Return (x, y) of the center of cell containing provided text 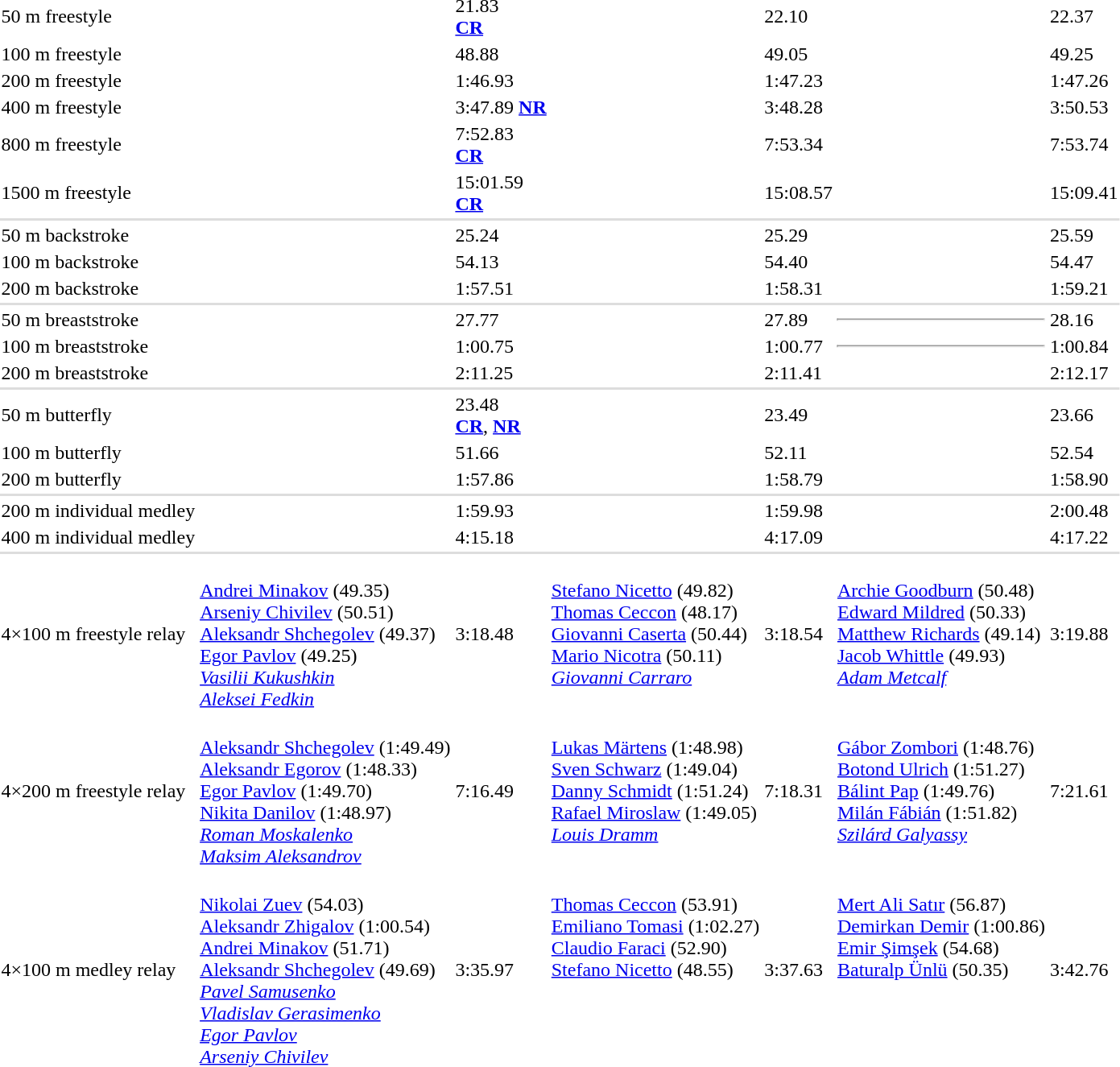
4×100 m freestyle relay (98, 634)
2:00.48 (1084, 511)
25.24 (501, 235)
100 m butterfly (98, 453)
1:47.26 (1084, 81)
3:19.88 (1084, 634)
25.29 (799, 235)
23.48CR, NR (501, 416)
200 m breaststroke (98, 373)
54.13 (501, 262)
1:59.21 (1084, 288)
800 m freestyle (98, 145)
4×200 m freestyle relay (98, 791)
1:57.51 (501, 288)
15:01.59CR (501, 193)
7:21.61 (1084, 791)
15:08.57 (799, 193)
50 m butterfly (98, 416)
48.88 (501, 54)
1:58.79 (799, 479)
52.54 (1084, 453)
1500 m freestyle (98, 193)
27.77 (501, 320)
27.89 (799, 320)
15:09.41 (1084, 193)
2:11.41 (799, 373)
Aleksandr Shchegolev (1:49.49)Aleksandr Egorov (1:48.33)Egor Pavlov (1:49.70)Nikita Danilov (1:48.97)Roman MoskalenkoMaksim Aleksandrov (325, 791)
400 m individual medley (98, 537)
7:53.74 (1084, 145)
2:12.17 (1084, 373)
200 m backstroke (98, 288)
Andrei Minakov (49.35)Arseniy Chivilev (50.51)Aleksandr Shchegolev (49.37)Egor Pavlov (49.25)Vasilii KukushkinAleksei Fedkin (325, 634)
50 m breaststroke (98, 320)
7:18.31 (799, 791)
1:58.90 (1084, 479)
100 m freestyle (98, 54)
3:48.28 (799, 107)
Archie Goodburn (50.48)Edward Mildred (50.33)Matthew Richards (49.14)Jacob Whittle (49.93)Adam Metcalf (940, 634)
Lukas Märtens (1:48.98)Sven Schwarz (1:49.04)Danny Schmidt (1:51.24)Rafael Miroslaw (1:49.05)Louis Dramm (655, 791)
Gábor Zombori (1:48.76)Botond Ulrich (1:51.27)Bálint Pap (1:49.76)Milán Fábián (1:51.82)Szilárd Galyassy (940, 791)
1:59.98 (799, 511)
1:58.31 (799, 288)
54.47 (1084, 262)
50 m backstroke (98, 235)
1:00.77 (799, 346)
3:47.89 NR (501, 107)
49.25 (1084, 54)
1:57.86 (501, 479)
1:46.93 (501, 81)
23.66 (1084, 416)
200 m freestyle (98, 81)
1:47.23 (799, 81)
7:16.49 (501, 791)
28.16 (1084, 320)
1:59.93 (501, 511)
200 m butterfly (98, 479)
100 m breaststroke (98, 346)
23.49 (799, 416)
Stefano Nicetto (49.82)Thomas Ceccon (48.17)Giovanni Caserta (50.44)Mario Nicotra (50.11)Giovanni Carraro (655, 634)
4:17.22 (1084, 537)
3:18.54 (799, 634)
3:18.48 (501, 634)
7:52.83CR (501, 145)
52.11 (799, 453)
200 m individual medley (98, 511)
49.05 (799, 54)
1:00.75 (501, 346)
4:15.18 (501, 537)
2:11.25 (501, 373)
7:53.34 (799, 145)
400 m freestyle (98, 107)
54.40 (799, 262)
3:50.53 (1084, 107)
25.59 (1084, 235)
4:17.09 (799, 537)
100 m backstroke (98, 262)
1:00.84 (1084, 346)
51.66 (501, 453)
